Provide the [X, Y] coordinate of the cell's center where the given text is located.  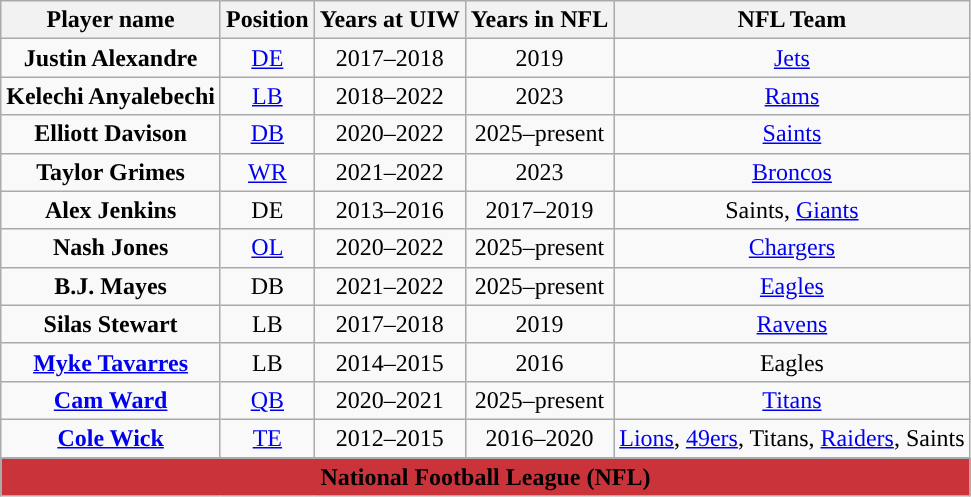
QB [267, 400]
2016–2020 [539, 438]
2012–2015 [390, 438]
Justin Alexandre [111, 58]
Myke Tavarres [111, 362]
Alex Jenkins [111, 210]
Lions, 49ers, Titans, Raiders, Saints [792, 438]
Elliott Davison [111, 134]
Broncos [792, 172]
OL [267, 248]
Rams [792, 96]
2016 [539, 362]
Ravens [792, 324]
Player name [111, 20]
B.J. Mayes [111, 286]
2020–2021 [390, 400]
WR [267, 172]
2014–2015 [390, 362]
Saints, Giants [792, 210]
2013–2016 [390, 210]
Chargers [792, 248]
Saints [792, 134]
Years in NFL [539, 20]
National Football League (NFL) [486, 477]
Silas Stewart [111, 324]
Jets [792, 58]
Years at UIW [390, 20]
Kelechi Anyalebechi [111, 96]
TE [267, 438]
Position [267, 20]
NFL Team [792, 20]
Taylor Grimes [111, 172]
Cole Wick [111, 438]
Nash Jones [111, 248]
2018–2022 [390, 96]
2017–2019 [539, 210]
Titans [792, 400]
Cam Ward [111, 400]
